Return the [X, Y] coordinate for the center point of the cell that contains the specified text.  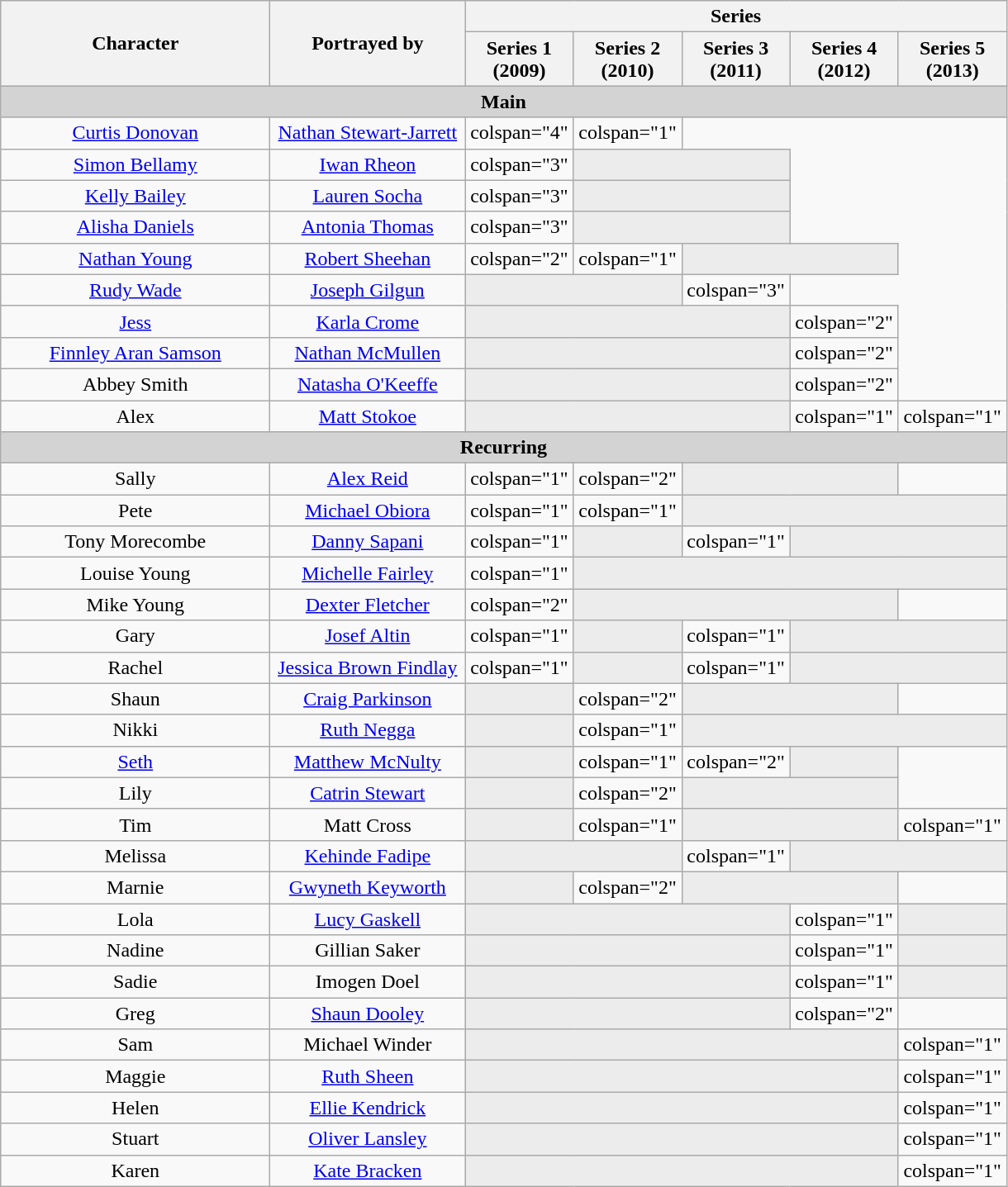
Michael Winder [368, 1045]
Michael Obiora [368, 510]
Michelle Fairley [368, 573]
Natasha O'Keeffe [368, 384]
Series 1(2009) [519, 59]
Series 2(2010) [628, 59]
Character [136, 43]
colspan="4" [519, 133]
Rudy Wade [136, 290]
Series 3(2011) [735, 59]
Kelly Bailey [136, 196]
Ruth Sheen [368, 1076]
Iwan Rheon [368, 164]
Greg [136, 1014]
Stuart [136, 1139]
Josef Altin [368, 636]
Main [504, 102]
Seth [136, 762]
Helen [136, 1108]
Lily [136, 793]
Sally [136, 479]
Matt Stokoe [368, 415]
Danny Sapani [368, 542]
Rachel [136, 667]
Nikki [136, 730]
Series [735, 17]
Karla Crome [368, 321]
Antonia Thomas [368, 227]
Tim [136, 824]
Nathan Young [136, 259]
Ruth Negga [368, 730]
Gwyneth Keyworth [368, 887]
Ellie Kendrick [368, 1108]
Kate Bracken [368, 1170]
Nadine [136, 951]
Portrayed by [368, 43]
Tony Morecombe [136, 542]
Robert Sheehan [368, 259]
Karen [136, 1170]
Kehinde Fadipe [368, 856]
Nathan McMullen [368, 353]
Dexter Fletcher [368, 605]
Simon Bellamy [136, 164]
Marnie [136, 887]
Curtis Donovan [136, 133]
Lucy Gaskell [368, 919]
Jessica Brown Findlay [368, 667]
Series 4(2012) [844, 59]
Matthew McNulty [368, 762]
Mike Young [136, 605]
Shaun [136, 699]
Sam [136, 1045]
Sadie [136, 982]
Shaun Dooley [368, 1014]
Alex Reid [368, 479]
Oliver Lansley [368, 1139]
Lauren Socha [368, 196]
Gillian Saker [368, 951]
Catrin Stewart [368, 793]
Recurring [504, 448]
Abbey Smith [136, 384]
Joseph Gilgun [368, 290]
Alisha Daniels [136, 227]
Alex [136, 415]
Imogen Doel [368, 982]
Gary [136, 636]
Maggie [136, 1076]
Series 5(2013) [952, 59]
Finnley Aran Samson [136, 353]
Melissa [136, 856]
Lola [136, 919]
Louise Young [136, 573]
Craig Parkinson [368, 699]
Jess [136, 321]
Pete [136, 510]
Nathan Stewart-Jarrett [368, 133]
Matt Cross [368, 824]
